Extract the (X, Y) coordinate from the center of the cell holding the provided text.  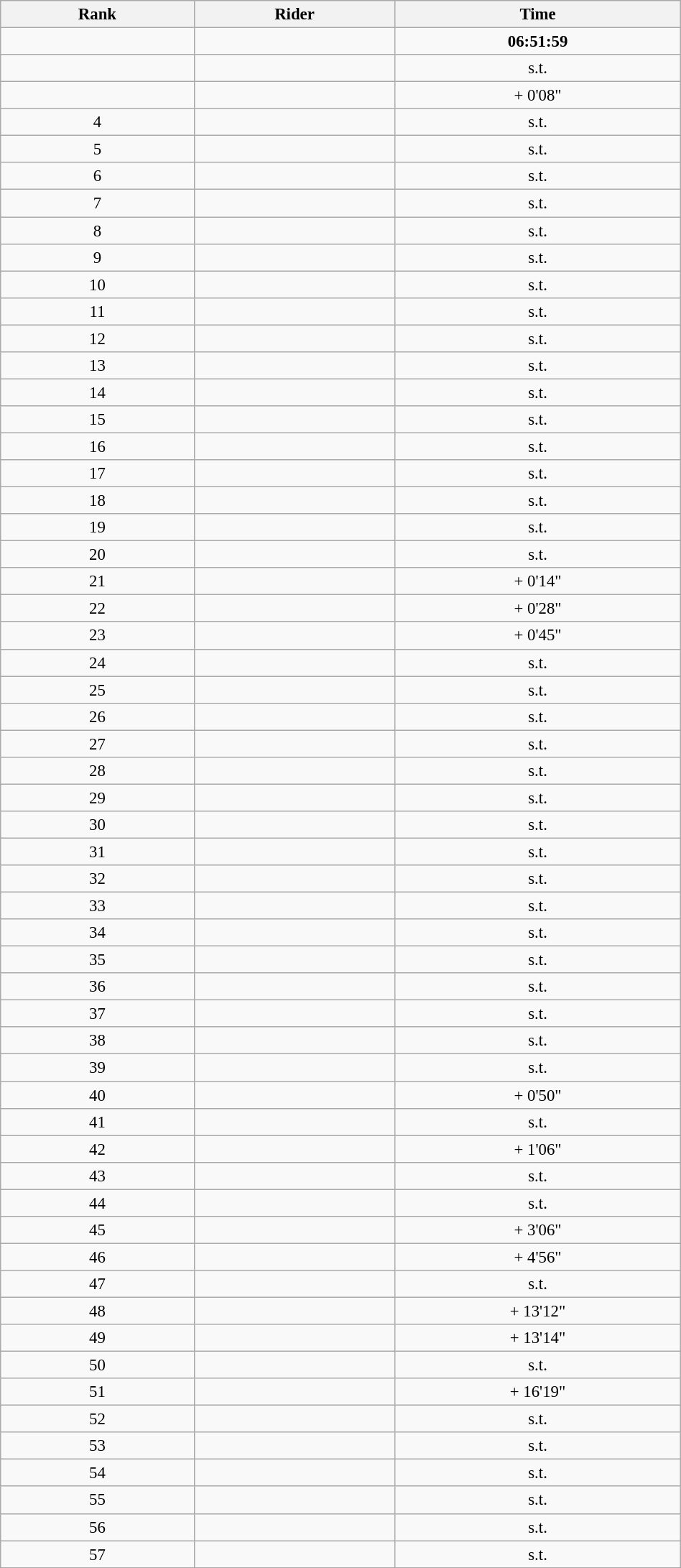
19 (98, 527)
+ 13'14" (537, 1338)
22 (98, 609)
29 (98, 798)
+ 0'28" (537, 609)
41 (98, 1122)
25 (98, 690)
31 (98, 852)
36 (98, 987)
4 (98, 122)
+ 0'14" (537, 581)
8 (98, 231)
35 (98, 960)
Time (537, 14)
46 (98, 1257)
51 (98, 1392)
57 (98, 1554)
34 (98, 933)
48 (98, 1311)
26 (98, 716)
9 (98, 257)
20 (98, 555)
+ 3'06" (537, 1230)
24 (98, 663)
49 (98, 1338)
06:51:59 (537, 42)
32 (98, 879)
13 (98, 366)
50 (98, 1365)
33 (98, 906)
12 (98, 338)
+ 0'45" (537, 636)
55 (98, 1500)
6 (98, 176)
7 (98, 203)
28 (98, 771)
Rider (295, 14)
37 (98, 1014)
11 (98, 311)
45 (98, 1230)
10 (98, 285)
47 (98, 1284)
42 (98, 1149)
39 (98, 1068)
54 (98, 1473)
52 (98, 1419)
38 (98, 1041)
30 (98, 825)
27 (98, 744)
+ 0'50" (537, 1095)
16 (98, 446)
+ 16'19" (537, 1392)
+ 13'12" (537, 1311)
56 (98, 1527)
18 (98, 501)
+ 1'06" (537, 1149)
+ 0'08" (537, 96)
15 (98, 420)
21 (98, 581)
5 (98, 149)
43 (98, 1176)
14 (98, 392)
53 (98, 1446)
40 (98, 1095)
17 (98, 474)
+ 4'56" (537, 1257)
Rank (98, 14)
44 (98, 1203)
23 (98, 636)
